For the text-containing cell, return its midpoint in [x, y] coordinate format. 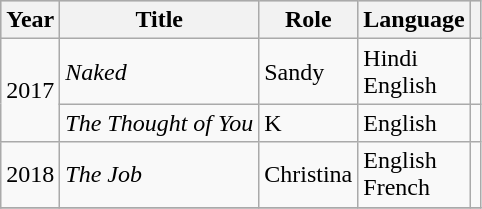
Sandy [308, 72]
Naked [160, 72]
HindiEnglish [414, 72]
Title [160, 20]
The Thought of You [160, 123]
Role [308, 20]
The Job [160, 174]
English [414, 123]
Language [414, 20]
2018 [30, 174]
EnglishFrench [414, 174]
K [308, 123]
Year [30, 20]
2017 [30, 90]
Christina [308, 174]
